Identify which cell holds the provided text, then report its [x, y] central coordinate. 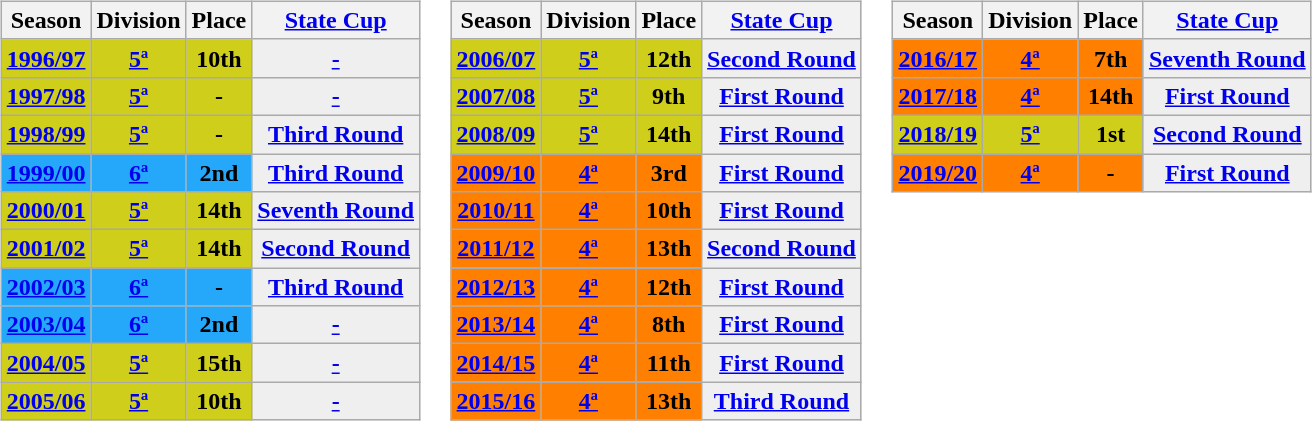
2003/04 [46, 325]
2001/02 [46, 249]
2000/01 [46, 211]
2002/03 [46, 287]
1999/00 [46, 173]
11th [669, 363]
2006/07 [496, 58]
2011/12 [496, 249]
1998/99 [46, 134]
2012/13 [496, 287]
2005/06 [46, 401]
2004/05 [46, 363]
7th [1111, 58]
2015/16 [496, 401]
2019/20 [938, 173]
2009/10 [496, 173]
15th [219, 363]
9th [669, 96]
1st [1111, 134]
8th [669, 325]
2018/19 [938, 134]
2014/15 [496, 363]
2007/08 [496, 96]
2017/18 [938, 96]
3rd [669, 173]
2016/17 [938, 58]
2008/09 [496, 134]
1996/97 [46, 58]
2013/14 [496, 325]
2010/11 [496, 211]
1997/98 [46, 96]
